Determine the [X, Y] coordinate at the center of the cell enclosing the given text.  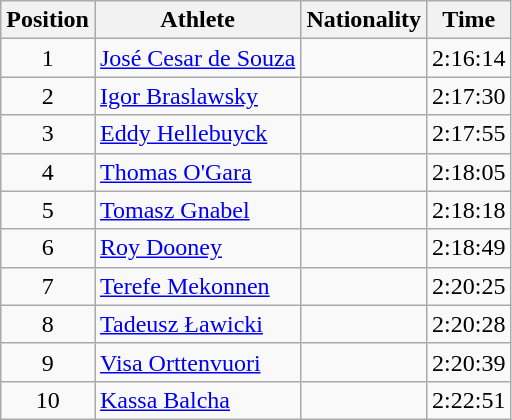
Tomasz Gnabel [197, 210]
2:18:05 [469, 172]
2:22:51 [469, 400]
Visa Orttenvuori [197, 362]
Kassa Balcha [197, 400]
3 [48, 134]
2 [48, 96]
Athlete [197, 20]
2:20:25 [469, 286]
Terefe Mekonnen [197, 286]
Position [48, 20]
Eddy Hellebuyck [197, 134]
6 [48, 248]
4 [48, 172]
10 [48, 400]
2:17:30 [469, 96]
1 [48, 58]
2:18:49 [469, 248]
9 [48, 362]
Igor Braslawsky [197, 96]
2:18:18 [469, 210]
2:17:55 [469, 134]
2:20:28 [469, 324]
8 [48, 324]
Roy Dooney [197, 248]
Thomas O'Gara [197, 172]
Tadeusz Ławicki [197, 324]
2:16:14 [469, 58]
Nationality [364, 20]
Time [469, 20]
7 [48, 286]
5 [48, 210]
2:20:39 [469, 362]
José Cesar de Souza [197, 58]
